Identify which cell holds the provided text, then report its (x, y) central coordinate. 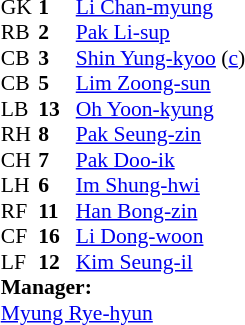
13 (57, 109)
11 (57, 211)
RH (20, 135)
5 (57, 83)
16 (57, 237)
CF (20, 237)
RF (20, 211)
8 (57, 135)
6 (57, 185)
7 (57, 160)
12 (57, 262)
CH (20, 160)
LF (20, 262)
LH (20, 185)
Manager: (123, 287)
2 (57, 33)
3 (57, 58)
LB (20, 109)
RB (20, 33)
